Provide the (X, Y) coordinate of the cell's center where the given text is located.  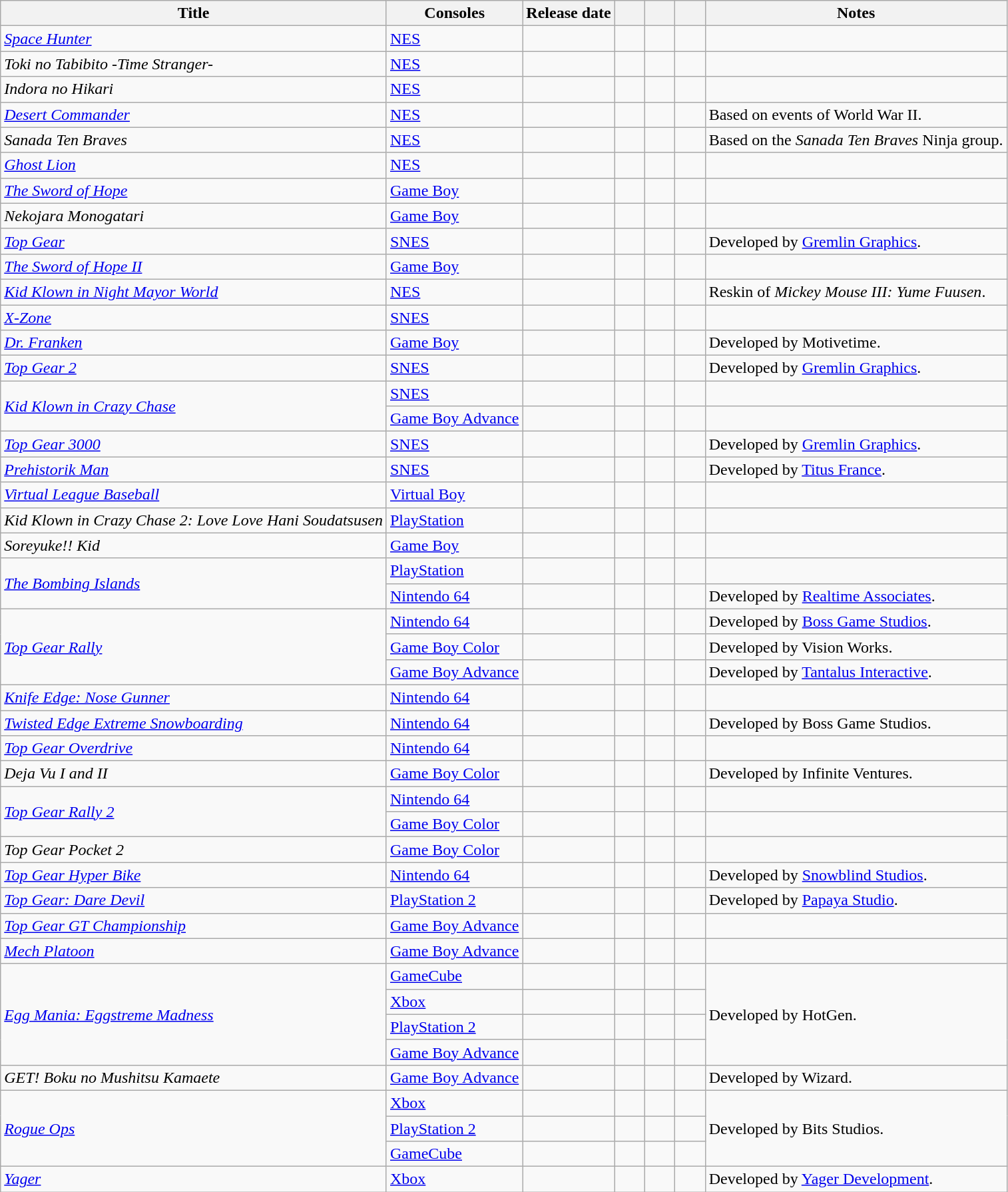
Top Gear (194, 241)
Kid Klown in Night Mayor World (194, 292)
Top Gear Overdrive (194, 748)
Based on events of World War II. (856, 115)
Virtual Boy (454, 495)
Developed by Titus France. (856, 469)
Deja Vu I and II (194, 774)
Dr. Franken (194, 343)
Egg Mania: Eggstreme Madness (194, 1014)
Developed by Tantalus Interactive. (856, 672)
Virtual League Baseball (194, 495)
Ghost Lion (194, 165)
Developed by Vision Works. (856, 647)
Twisted Edge Extreme Snowboarding (194, 723)
Consoles (454, 13)
Top Gear Pocket 2 (194, 850)
Top Gear GT Championship (194, 926)
Top Gear Rally 2 (194, 812)
Prehistorik Man (194, 469)
Developed by Wizard. (856, 1077)
Developed by Realtime Associates. (856, 596)
The Sword of Hope (194, 190)
Indora no Hikari (194, 89)
Knife Edge: Nose Gunner (194, 697)
GET! Boku no Mushitsu Kamaete (194, 1077)
Developed by Bits Studios. (856, 1128)
Developed by Snowblind Studios. (856, 875)
Soreyuke!! Kid (194, 545)
Top Gear 2 (194, 368)
Yager (194, 1179)
Desert Commander (194, 115)
Developed by Motivetime. (856, 343)
Toki no Tabibito -Time Stranger- (194, 64)
Sanada Ten Braves (194, 140)
Top Gear Rally (194, 647)
X-Zone (194, 318)
Kid Klown in Crazy Chase 2: Love Love Hani Soudatsusen (194, 520)
The Sword of Hope II (194, 266)
Top Gear: Dare Devil (194, 900)
Top Gear 3000 (194, 444)
Based on the Sanada Ten Braves Ninja group. (856, 140)
Top Gear Hyper Bike (194, 875)
Developed by Infinite Ventures. (856, 774)
Notes (856, 13)
Nekojara Monogatari (194, 216)
Title (194, 13)
The Bombing Islands (194, 583)
Developed by Papaya Studio. (856, 900)
Kid Klown in Crazy Chase (194, 406)
Developed by HotGen. (856, 1014)
Developed by Yager Development. (856, 1179)
Reskin of Mickey Mouse III: Yume Fuusen. (856, 292)
Space Hunter (194, 39)
Rogue Ops (194, 1128)
Release date (569, 13)
Mech Platoon (194, 951)
